Capture the cell that displays the provided text and extract its [x, y] central coordinate. 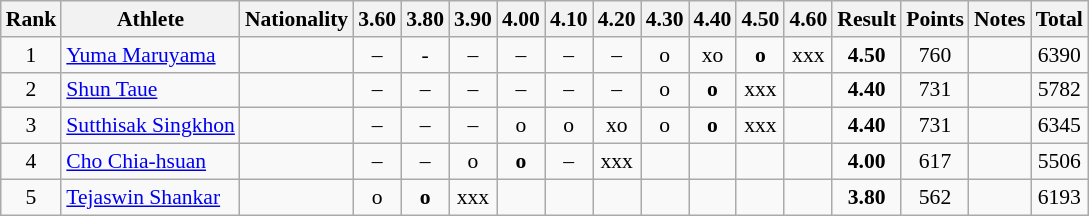
Nationality [296, 19]
5506 [1060, 162]
562 [935, 197]
Result [866, 19]
Sutthisak Singkhon [150, 126]
617 [935, 162]
760 [935, 55]
6193 [1060, 197]
Notes [1000, 19]
4 [32, 162]
4.20 [617, 19]
- [425, 55]
Athlete [150, 19]
5 [32, 197]
Points [935, 19]
5782 [1060, 90]
Total [1060, 19]
Cho Chia-hsuan [150, 162]
6345 [1060, 126]
Tejaswin Shankar [150, 197]
Rank [32, 19]
6390 [1060, 55]
3.90 [473, 19]
3 [32, 126]
3.60 [377, 19]
2 [32, 90]
Yuma Maruyama [150, 55]
1 [32, 55]
4.10 [569, 19]
4.60 [808, 19]
4.30 [665, 19]
Shun Taue [150, 90]
